From the cell containing the given text, extract its center point as [X, Y] coordinate. 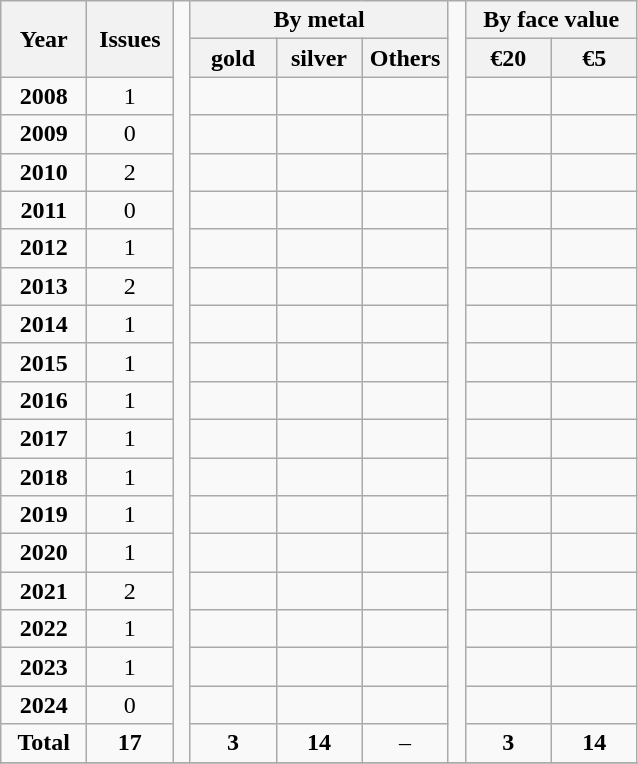
2024 [44, 705]
2009 [44, 134]
By face value [551, 20]
2015 [44, 362]
2010 [44, 172]
2012 [44, 248]
17 [130, 743]
Others [405, 58]
2011 [44, 210]
2008 [44, 96]
By metal [319, 20]
– [405, 743]
2019 [44, 515]
Year [44, 39]
2023 [44, 667]
2022 [44, 629]
2017 [44, 438]
2016 [44, 400]
€5 [594, 58]
2014 [44, 324]
2013 [44, 286]
silver [319, 58]
€20 [508, 58]
2020 [44, 553]
Issues [130, 39]
2021 [44, 591]
Total [44, 743]
gold [233, 58]
2018 [44, 477]
